Capture the cell that displays the provided text and extract its [X, Y] central coordinate. 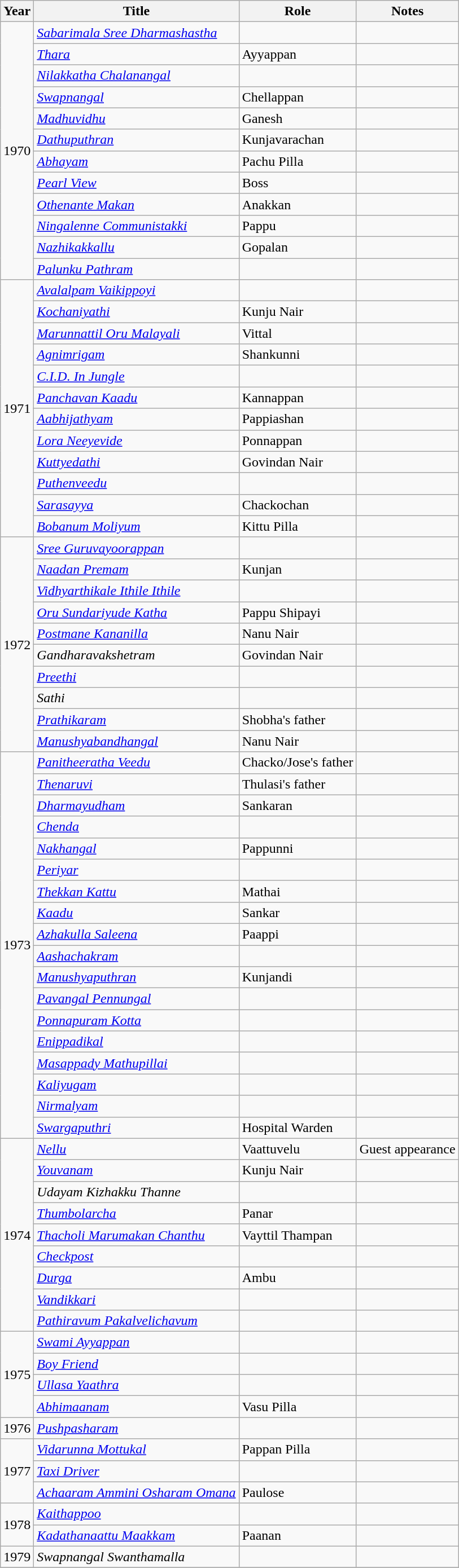
Panchavan Kaadu [137, 398]
Chacko/Jose's father [298, 763]
Sree Guruvayoorappan [137, 548]
Chellappan [298, 97]
Kadathanaattu Maakkam [137, 1535]
1973 [17, 945]
Swapnangal [137, 97]
Kannappan [298, 398]
Vidarunna Mottukal [137, 1450]
Pearl View [137, 183]
Panar [298, 1213]
Chackochan [298, 505]
Vittal [298, 333]
Manushyabandhangal [137, 741]
Abhimaanam [137, 1407]
Ningalenne Communistakki [137, 226]
Pappunni [298, 848]
Sarasayya [137, 505]
Sathi [137, 698]
Marunnattil Oru Malayali [137, 333]
Avalalpam Vaikippoyi [137, 290]
1978 [17, 1525]
Kaliyugam [137, 1085]
1974 [17, 1235]
Sabarimala Sree Dharmashastha [137, 33]
Taxi Driver [137, 1471]
Ayyappan [298, 54]
Thekkan Kattu [137, 891]
Boy Friend [137, 1364]
Mathai [298, 891]
Checkpost [137, 1256]
Postmane Kananilla [137, 634]
Paappi [298, 934]
Agnimrigam [137, 355]
Nirmalyam [137, 1106]
Pappu [298, 226]
Pachu Pilla [298, 161]
Swami Ayyappan [137, 1342]
Gopalan [298, 247]
Chenda [137, 827]
Thara [137, 54]
Pushpasharam [137, 1428]
Vayttil Thampan [298, 1235]
Madhuvidhu [137, 118]
Role [298, 11]
Swapnangal Swanthamalla [137, 1557]
Ganesh [298, 118]
Periyar [137, 870]
Vidhyarthikale Ithile Ithile [137, 591]
C.I.D. In Jungle [137, 376]
Ponnapuram Kotta [137, 1020]
1975 [17, 1375]
Kunjan [298, 569]
Hospital Warden [298, 1127]
Ponnappan [298, 441]
1977 [17, 1471]
Aashachakram [137, 956]
Year [17, 11]
Dharmayudham [137, 805]
Aabhijathyam [137, 419]
Gandharavakshetram [137, 655]
Prathikaram [137, 720]
Bobanum Moliyum [137, 526]
Ambu [298, 1278]
1976 [17, 1428]
Ullasa Yaathra [137, 1385]
Vandikkari [137, 1299]
Vasu Pilla [298, 1407]
Sankaran [298, 805]
Puthenveedu [137, 483]
Dathuputhran [137, 140]
Notes [408, 11]
Swargaputhri [137, 1127]
Enippadikal [137, 1042]
Thenaruvi [137, 784]
Kaithappoo [137, 1514]
1979 [17, 1557]
Title [137, 11]
Kuttyedathi [137, 462]
Preethi [137, 677]
Durga [137, 1278]
Palunku Pathram [137, 269]
Youvanam [137, 1170]
Pappu Shipayi [298, 612]
Manushyaputhran [137, 977]
Boss [298, 183]
Nellu [137, 1149]
Naadan Premam [137, 569]
Azhakulla Saleena [137, 934]
Nazhikakkallu [137, 247]
Pappiashan [298, 419]
Vaattuvelu [298, 1149]
Kittu Pilla [298, 526]
Udayam Kizhakku Thanne [137, 1192]
Pathiravum Pakalvelichavum [137, 1321]
Paanan [298, 1535]
Thulasi's father [298, 784]
Kunjandi [298, 977]
Kochaniyathi [137, 312]
Shobha's father [298, 720]
Thumbolarcha [137, 1213]
1970 [17, 151]
Paulose [298, 1492]
1971 [17, 408]
1972 [17, 644]
Achaaram Ammini Osharam Omana [137, 1492]
Abhayam [137, 161]
Guest appearance [408, 1149]
Othenante Makan [137, 204]
Shankunni [298, 355]
Oru Sundariyude Katha [137, 612]
Nakhangal [137, 848]
Panitheeratha Veedu [137, 763]
Lora Neeyevide [137, 441]
Anakkan [298, 204]
Nilakkatha Chalanangal [137, 76]
Kaadu [137, 913]
Masappady Mathupillai [137, 1063]
Sankar [298, 913]
Pappan Pilla [298, 1450]
Pavangal Pennungal [137, 999]
Thacholi Marumakan Chanthu [137, 1235]
Kunjavarachan [298, 140]
